Return [X, Y] of the center of cell containing provided text 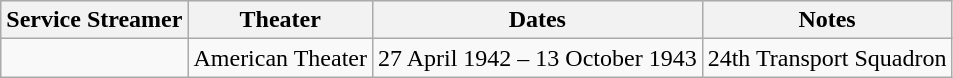
24th Transport Squadron [827, 58]
Theater [280, 20]
Dates [537, 20]
Notes [827, 20]
27 April 1942 – 13 October 1943 [537, 58]
Service Streamer [94, 20]
American Theater [280, 58]
